For the text-containing cell, return its midpoint in (X, Y) coordinate format. 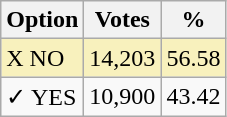
43.42 (194, 97)
% (194, 20)
56.58 (194, 58)
✓ YES (42, 97)
Option (42, 20)
X NO (42, 58)
14,203 (122, 58)
Votes (122, 20)
10,900 (122, 97)
